Extract the [X, Y] coordinate from the center of the cell holding the provided text.  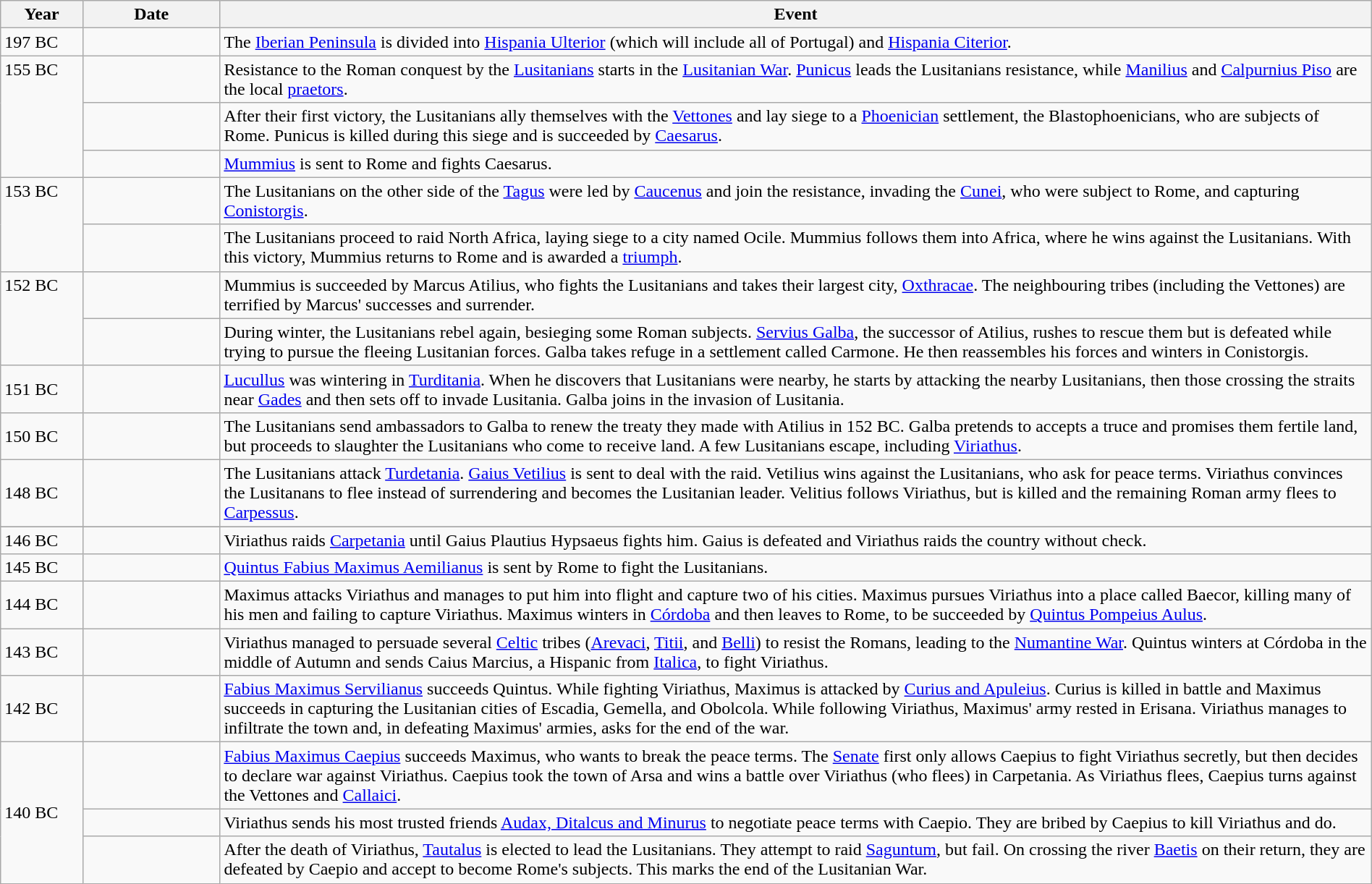
155 BC [42, 116]
145 BC [42, 568]
150 BC [42, 435]
153 BC [42, 224]
Mummius is sent to Rome and fights Caesarus. [796, 163]
Date [151, 14]
Year [42, 14]
152 BC [42, 318]
197 BC [42, 42]
Viriathus raids Carpetania until Gaius Plautius Hypsaeus fights him. Gaius is defeated and Viriathus raids the country without check. [796, 540]
146 BC [42, 540]
The Iberian Peninsula is divided into Hispania Ulterior (which will include all of Portugal) and Hispania Citerior. [796, 42]
142 BC [42, 709]
144 BC [42, 605]
148 BC [42, 493]
Event [796, 14]
151 BC [42, 389]
143 BC [42, 653]
Quintus Fabius Maximus Aemilianus is sent by Rome to fight the Lusitanians. [796, 568]
140 BC [42, 813]
